Return [X, Y] of the center of cell containing provided text 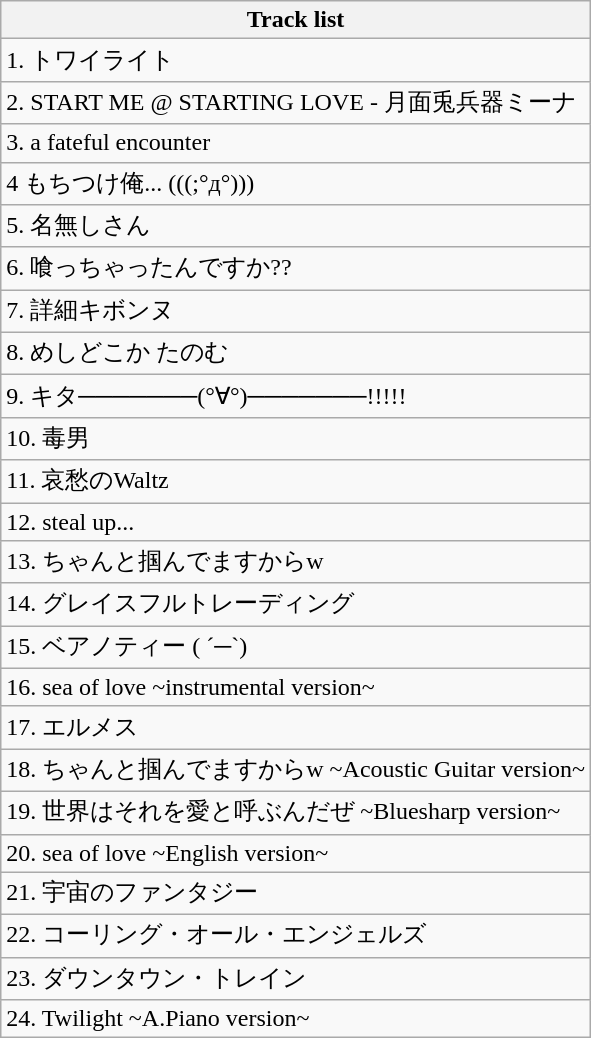
2. START ME @ STARTING LOVE - 月面兎兵器ミーナ [296, 102]
9. キタ───────(°∀°)───────!!!!! [296, 396]
5. 名無しさん [296, 226]
16. sea of love ~instrumental version~ [296, 687]
22. コーリング・オール・エンジェルズ [296, 936]
24. Twilight ~A.Piano version~ [296, 1019]
6. 喰っちゃったんですか?? [296, 268]
21. 宇宙のファンタジー [296, 894]
18. ちゃんと掴んでますからw ~Acoustic Guitar version~ [296, 770]
15. ベアノティー ( ´─`) [296, 648]
14. グレイスフルトレーディング [296, 604]
17. エルメス [296, 728]
20. sea of love ~English version~ [296, 853]
4 もちつけ俺... (((;°д°))) [296, 184]
12. steal up... [296, 521]
13. ちゃんと掴んでますからw [296, 562]
3. a fateful encounter [296, 143]
10. 毒男 [296, 438]
1. トワイライト [296, 60]
19. 世界はそれを愛と呼ぶんだぜ ~Bluesharp version~ [296, 812]
8. めしどこか たのむ [296, 354]
11. 哀愁のWaltz [296, 482]
23. ダウンタウン・トレイン [296, 978]
7. 詳細キボンヌ [296, 312]
Track list [296, 20]
